Provide the [X, Y] coordinate of the cell's center where the given text is located.  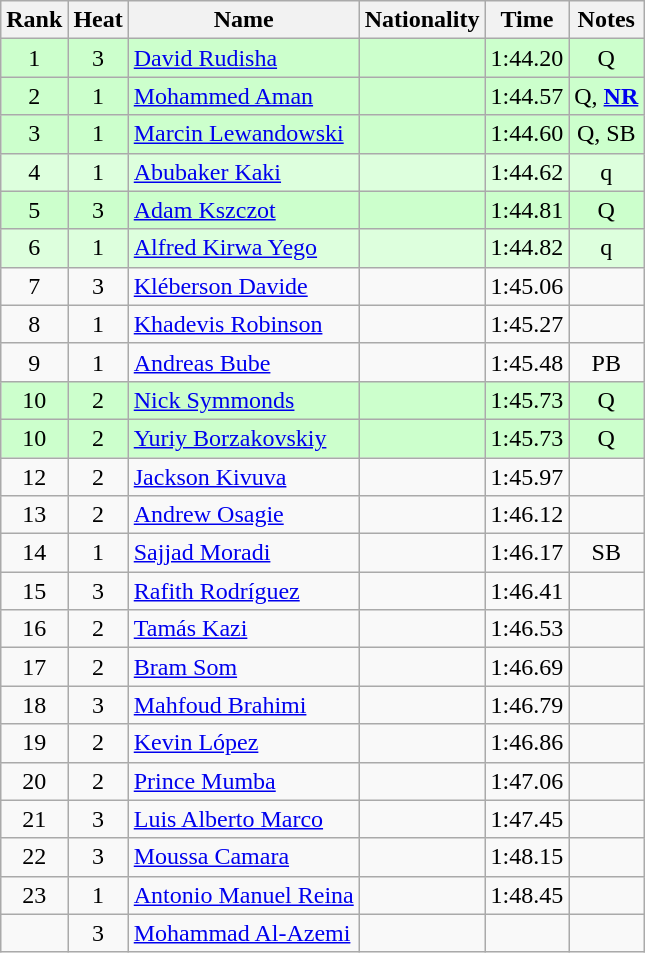
Andreas Bube [244, 362]
Khadevis Robinson [244, 324]
23 [34, 895]
21 [34, 819]
4 [34, 172]
Q, SB [606, 134]
1:44.57 [527, 96]
PB [606, 362]
1:48.45 [527, 895]
Luis Alberto Marco [244, 819]
Yuriy Borzakovskiy [244, 438]
Antonio Manuel Reina [244, 895]
5 [34, 210]
1:45.06 [527, 286]
Rank [34, 20]
Nick Symmonds [244, 400]
1:44.81 [527, 210]
1:46.79 [527, 705]
Name [244, 20]
Notes [606, 20]
6 [34, 248]
Abubaker Kaki [244, 172]
Q, NR [606, 96]
1:47.06 [527, 781]
Tamás Kazi [244, 629]
15 [34, 591]
1:46.17 [527, 553]
Prince Mumba [244, 781]
Marcin Lewandowski [244, 134]
Jackson Kivuva [244, 477]
SB [606, 553]
1:46.12 [527, 515]
Time [527, 20]
Adam Kszczot [244, 210]
14 [34, 553]
1:46.69 [527, 667]
Andrew Osagie [244, 515]
Nationality [422, 20]
Mohammed Aman [244, 96]
Sajjad Moradi [244, 553]
Bram Som [244, 667]
12 [34, 477]
18 [34, 705]
16 [34, 629]
1:45.27 [527, 324]
19 [34, 743]
1:45.48 [527, 362]
1:46.53 [527, 629]
9 [34, 362]
Kléberson Davide [244, 286]
David Rudisha [244, 58]
1:44.20 [527, 58]
Heat [98, 20]
Rafith Rodríguez [244, 591]
1:46.41 [527, 591]
20 [34, 781]
Moussa Camara [244, 857]
1:48.15 [527, 857]
17 [34, 667]
1:46.86 [527, 743]
7 [34, 286]
Mohammad Al-Azemi [244, 933]
8 [34, 324]
22 [34, 857]
13 [34, 515]
1:47.45 [527, 819]
Mahfoud Brahimi [244, 705]
Kevin López [244, 743]
1:44.82 [527, 248]
1:44.60 [527, 134]
1:44.62 [527, 172]
Alfred Kirwa Yego [244, 248]
1:45.97 [527, 477]
